Detect which cell encompasses the target text, then output its [x, y] center coordinate. 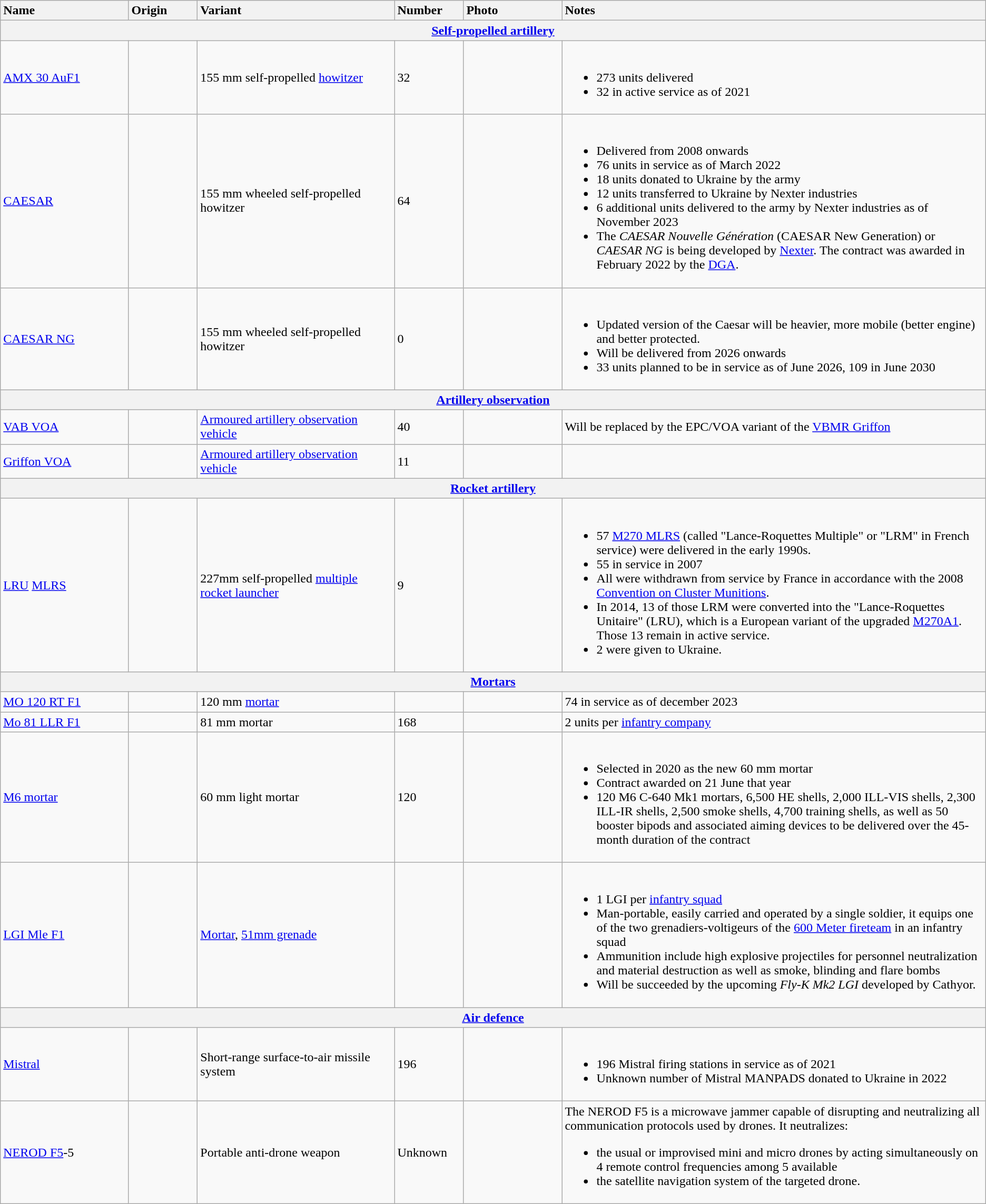
Mortar, 51mm grenade [296, 935]
Notes [774, 11]
Unknown [429, 1152]
Self-propelled artillery [493, 31]
Mistral [64, 1064]
Name [64, 11]
Rocket artillery [493, 488]
81 mm mortar [296, 722]
Origin [163, 11]
64 [429, 201]
Will be replaced by the EPC/VOA variant of the VBMR Griffon [774, 427]
168 [429, 722]
196 Mistral firing stations in service as of 2021Unknown number of Mistral MANPADS donated to Ukraine in 2022 [774, 1064]
227mm self-propelled multiple rocket launcher [296, 585]
LGI Mle F1 [64, 935]
NEROD F5-5 [64, 1152]
0 [429, 339]
155 mm self-propelled howitzer [296, 77]
120 [429, 797]
CAESAR NG [64, 339]
Mo 81 LLR F1 [64, 722]
CAESAR [64, 201]
Portable anti-drone weapon [296, 1152]
Griffon VOA [64, 461]
32 [429, 77]
Short-range surface-to-air missile system [296, 1064]
Variant [296, 11]
Air defence [493, 1018]
Photo [513, 11]
40 [429, 427]
MO 120 RT F1 [64, 702]
120 mm mortar [296, 702]
Number [429, 11]
Mortars [493, 682]
9 [429, 585]
2 units per infantry company [774, 722]
273 units delivered32 in active service as of 2021 [774, 77]
Artillery observation [493, 400]
60 mm light mortar [296, 797]
M6 mortar [64, 797]
74 in service as of december 2023 [774, 702]
AMX 30 AuF1 [64, 77]
196 [429, 1064]
11 [429, 461]
LRU MLRS [64, 585]
VAB VOA [64, 427]
